Pinpoint the cell where the given text exists, returning its [X, Y] midpoint coordinate. 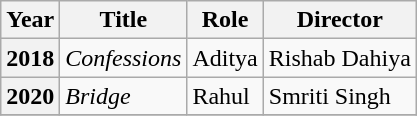
Bridge [124, 96]
Smriti Singh [340, 96]
Title [124, 20]
Role [225, 20]
Confessions [124, 58]
Rahul [225, 96]
Director [340, 20]
Rishab Dahiya [340, 58]
2018 [30, 58]
Year [30, 20]
Aditya [225, 58]
2020 [30, 96]
